Detect which cell encompasses the target text, then output its [x, y] center coordinate. 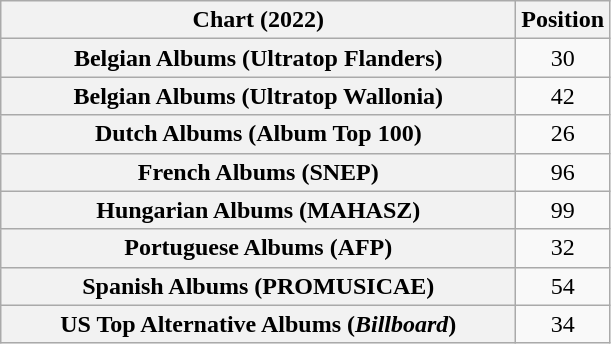
Chart (2022) [258, 20]
Position [563, 20]
34 [563, 324]
Belgian Albums (Ultratop Wallonia) [258, 96]
French Albums (SNEP) [258, 172]
32 [563, 248]
US Top Alternative Albums (Billboard) [258, 324]
26 [563, 134]
Portuguese Albums (AFP) [258, 248]
96 [563, 172]
99 [563, 210]
Spanish Albums (PROMUSICAE) [258, 286]
Hungarian Albums (MAHASZ) [258, 210]
Belgian Albums (Ultratop Flanders) [258, 58]
54 [563, 286]
Dutch Albums (Album Top 100) [258, 134]
30 [563, 58]
42 [563, 96]
